Capture the cell that displays the provided text and extract its [x, y] central coordinate. 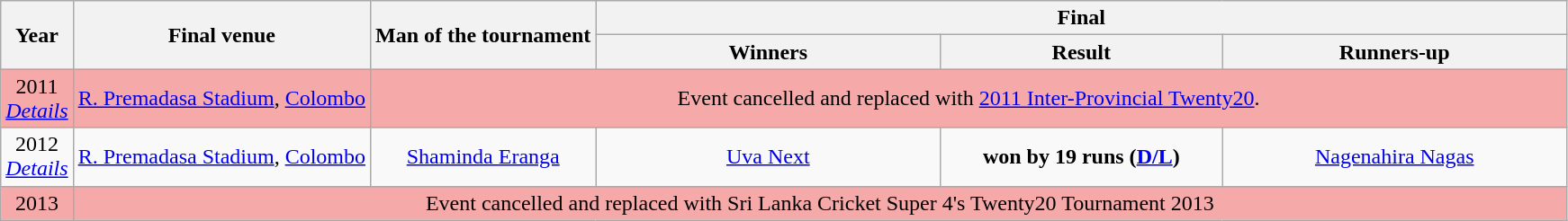
Event cancelled and replaced with Sri Lanka Cricket Super 4's Twenty20 Tournament 2013 [819, 203]
Runners-up [1395, 52]
2012Details [37, 156]
2013 [37, 203]
Final venue [221, 35]
Event cancelled and replaced with 2011 Inter-Provincial Twenty20. [969, 99]
Winners [769, 52]
Final [1082, 18]
Man of the tournament [483, 35]
2011Details [37, 99]
Result [1082, 52]
won by 19 runs (D/L) [1082, 156]
Shaminda Eranga [483, 156]
Nagenahira Nagas [1395, 156]
Year [37, 35]
Uva Next [769, 156]
